Provide the (X, Y) coordinate of the cell's center where the given text is located.  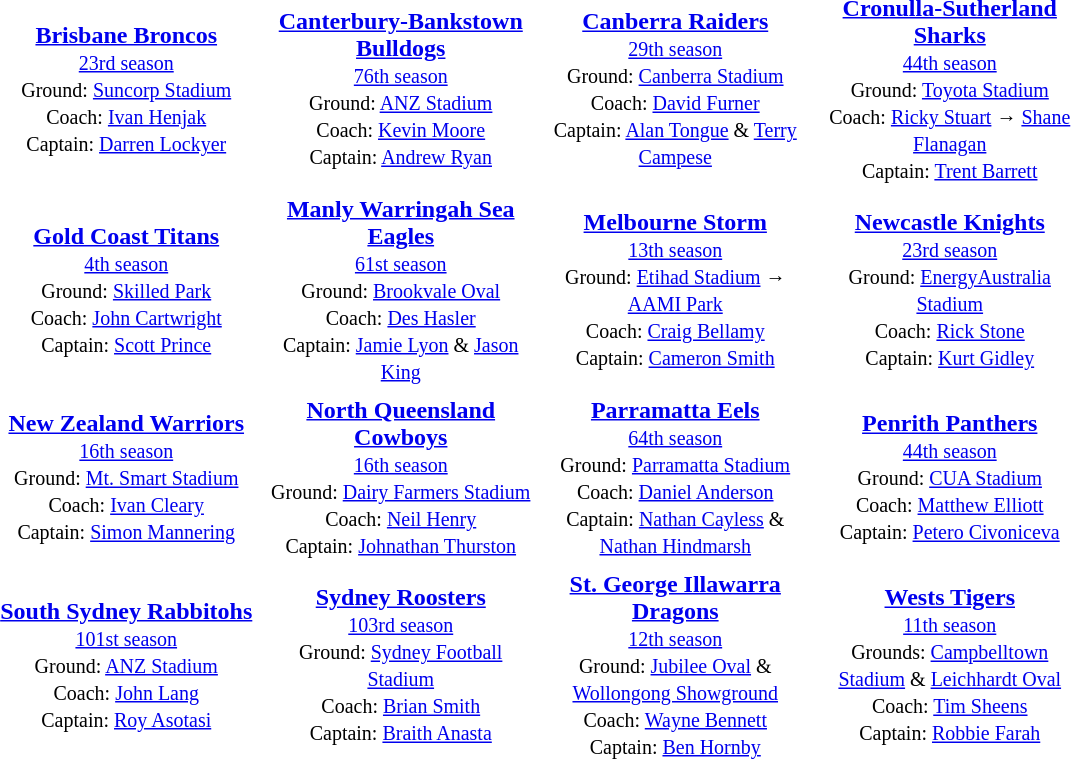
North Queensland Cowboys16th seasonGround: Dairy Farmers StadiumCoach: Neil HenryCaptain: Johnathan Thurston (401, 478)
Parramatta Eels64th seasonGround: Parramatta StadiumCoach: Daniel AndersonCaptain: Nathan Cayless & Nathan Hindmarsh (676, 478)
Melbourne Storm13th seasonGround: Etihad Stadium → AAMI ParkCoach: Craig BellamyCaptain: Cameron Smith (676, 290)
Manly Warringah Sea Eagles61st seasonGround: Brookvale OvalCoach: Des HaslerCaptain: Jamie Lyon & Jason King (401, 290)
